For the text-containing cell, return its midpoint in (x, y) coordinate format. 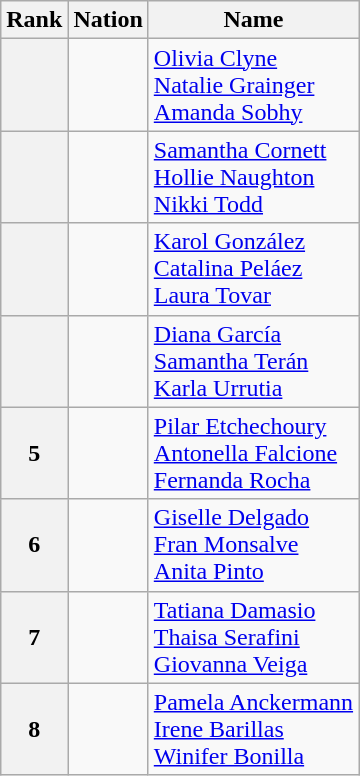
Giselle Delgado Fran MonsalveAnita Pinto (253, 545)
7 (34, 637)
Tatiana Damasio Thaisa SerafiniGiovanna Veiga (253, 637)
Pilar Etchechoury Antonella FalcioneFernanda Rocha (253, 453)
Nation (108, 20)
Name (253, 20)
5 (34, 453)
6 (34, 545)
Rank (34, 20)
Olivia Clyne Natalie GraingerAmanda Sobhy (253, 85)
Karol González Catalina PeláezLaura Tovar (253, 269)
Diana García Samantha TeránKarla Urrutia (253, 361)
8 (34, 729)
Samantha Cornett Hollie NaughtonNikki Todd (253, 177)
Pamela Anckermann Irene BarillasWinifer Bonilla (253, 729)
